Search for the cell housing the specified text and yield its (X, Y) center coordinate. 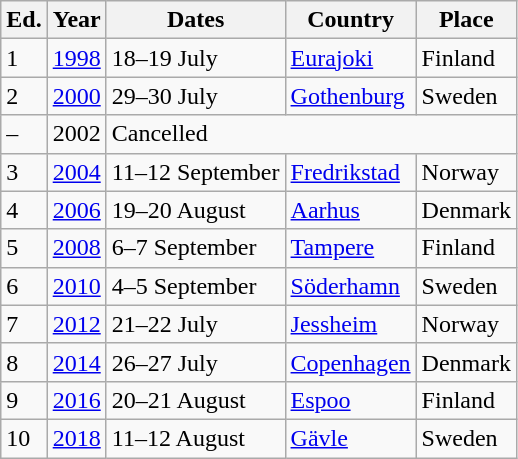
6–7 September (196, 248)
21–22 July (196, 324)
2006 (76, 210)
6 (24, 286)
2004 (76, 172)
Jessheim (350, 324)
Eurajoki (350, 58)
Gothenburg (350, 96)
Gävle (350, 438)
2014 (76, 362)
29–30 July (196, 96)
7 (24, 324)
11–12 September (196, 172)
18–19 July (196, 58)
2016 (76, 400)
Tampere (350, 248)
2012 (76, 324)
Country (350, 20)
Aarhus (350, 210)
2002 (76, 134)
11–12 August (196, 438)
Place (466, 20)
Copenhagen (350, 362)
2008 (76, 248)
– (24, 134)
3 (24, 172)
4–5 September (196, 286)
Ed. (24, 20)
5 (24, 248)
19–20 August (196, 210)
26–27 July (196, 362)
2 (24, 96)
20–21 August (196, 400)
Söderhamn (350, 286)
9 (24, 400)
1998 (76, 58)
4 (24, 210)
Year (76, 20)
Espoo (350, 400)
Dates (196, 20)
Cancelled (311, 134)
1 (24, 58)
8 (24, 362)
2000 (76, 96)
Fredrikstad (350, 172)
10 (24, 438)
2018 (76, 438)
2010 (76, 286)
